Search for the cell housing the specified text and yield its (X, Y) center coordinate. 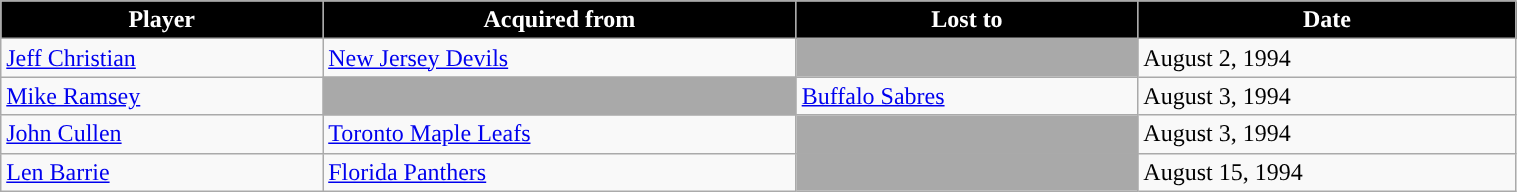
Mike Ramsey (162, 96)
Florida Panthers (560, 172)
August 2, 1994 (1327, 58)
Date (1327, 20)
New Jersey Devils (560, 58)
August 15, 1994 (1327, 172)
Acquired from (560, 20)
Len Barrie (162, 172)
Lost to (967, 20)
John Cullen (162, 134)
Buffalo Sabres (967, 96)
Jeff Christian (162, 58)
Player (162, 20)
Toronto Maple Leafs (560, 134)
